Extract the [X, Y] coordinate from the center of the cell holding the provided text.  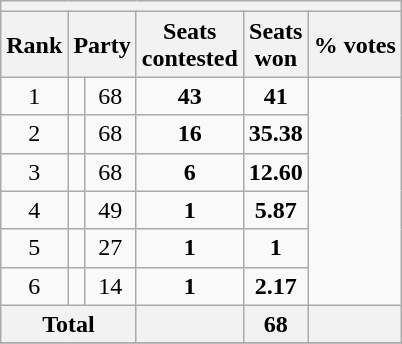
2.17 [276, 286]
35.38 [276, 134]
27 [110, 248]
41 [276, 96]
Rank [34, 44]
3 [34, 172]
Seatscontested [190, 44]
5.87 [276, 210]
% votes [354, 44]
Party [102, 44]
12.60 [276, 172]
14 [110, 286]
49 [110, 210]
43 [190, 96]
Total [68, 324]
2 [34, 134]
16 [190, 134]
Seatswon [276, 44]
4 [34, 210]
5 [34, 248]
